Find where the given text appears and provide that cell's center as [X, Y] coordinate. 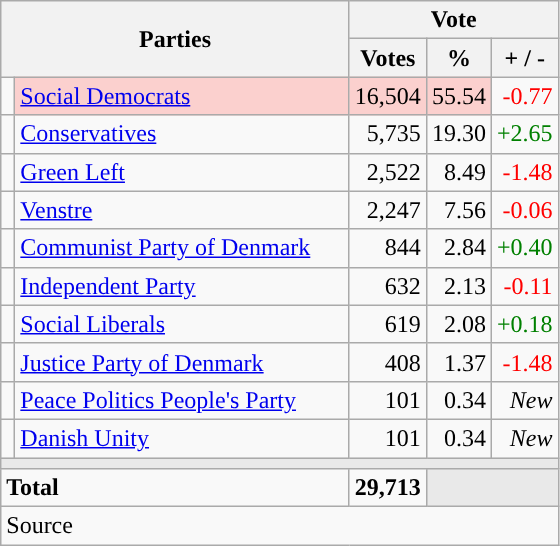
55.54 [458, 96]
2.08 [458, 324]
-0.06 [524, 210]
-0.77 [524, 96]
7.56 [458, 210]
844 [388, 248]
+0.18 [524, 324]
Danish Unity [182, 438]
Communist Party of Denmark [182, 248]
2,522 [388, 172]
19.30 [458, 134]
+ / - [524, 58]
619 [388, 324]
Parties [176, 39]
Justice Party of Denmark [182, 362]
408 [388, 362]
Venstre [182, 210]
Independent Party [182, 286]
5,735 [388, 134]
Source [280, 526]
Peace Politics People's Party [182, 400]
2.84 [458, 248]
16,504 [388, 96]
29,713 [388, 488]
Vote [454, 20]
632 [388, 286]
2.13 [458, 286]
8.49 [458, 172]
2,247 [388, 210]
+0.40 [524, 248]
Conservatives [182, 134]
+2.65 [524, 134]
Votes [388, 58]
-0.11 [524, 286]
Social Liberals [182, 324]
Green Left [182, 172]
Social Democrats [182, 96]
% [458, 58]
Total [176, 488]
1.37 [458, 362]
